Detect which cell encompasses the target text, then output its [X, Y] center coordinate. 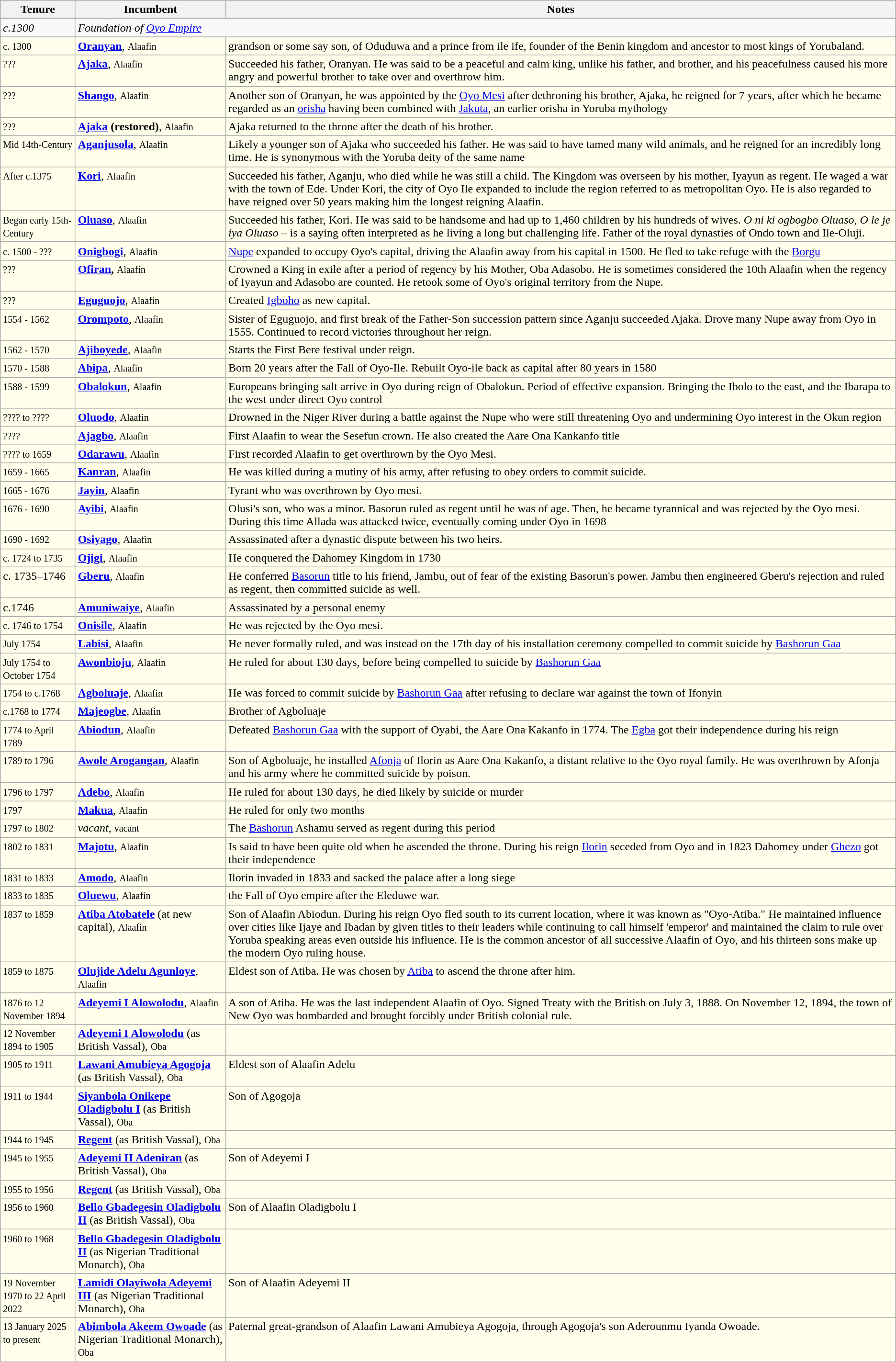
Son of Adeyemi I [561, 1164]
Orompoto, Alaafin [150, 325]
Lamidi Olayiwola Adeyemi III (as Nigerian Traditional Monarch), Oba [150, 1295]
Onisile, Alaafin [150, 625]
Kori, Alaafin [150, 189]
Labisi, Alaafin [150, 643]
Amodo, Alaafin [150, 878]
Lawani Amubieya Agogoja (as British Vassal), Oba [150, 1070]
Makua, Alaafin [150, 810]
Brother of Agboluaje [561, 711]
Adeyemi II Adeniran (as British Vassal), Oba [150, 1164]
1774 to April 1789 [38, 736]
1796 to 1797 [38, 792]
Drowned in the Niger River during a battle against the Nupe who were still threatening Oyo and undermining Oyo interest in the Okun region [561, 417]
the Fall of Oyo empire after the Eleduwe war. [561, 896]
Siyanbola Onikepe Oladigbolu I (as British Vassal), Oba [150, 1109]
Majotu, Alaafin [150, 853]
First recorded Alaafin to get overthrown by the Oyo Mesi. [561, 454]
Majeogbe, Alaafin [150, 711]
12 November 1894 to 1905 [38, 1040]
July 1754 to October 1754 [38, 668]
1833 to 1835 [38, 896]
c. 1735–1746 [38, 582]
Kanran, Alaafin [150, 472]
1562 - 1570 [38, 350]
Tyrant who was overthrown by Oyo mesi. [561, 490]
Ajiboyede, Alaafin [150, 350]
Oluodo, Alaafin [150, 417]
Began early 15th-Century [38, 226]
1911 to 1944 [38, 1109]
1554 - 1562 [38, 325]
Adebo, Alaafin [150, 792]
1797 to 1802 [38, 828]
After c.1375 [38, 189]
Son of Alaafin Oladigbolu I [561, 1214]
Abiodun, Alaafin [150, 736]
1797 [38, 810]
19 November 1970 to 22 April 2022 [38, 1295]
Ojigi, Alaafin [150, 558]
c. 1724 to 1735 [38, 558]
1876 to 12 November 1894 [38, 1008]
Oluewu, Alaafin [150, 896]
Eguguojo, Alaafin [150, 300]
1754 to c.1768 [38, 693]
1659 - 1665 [38, 472]
Atiba Atobatele (at new capital), Alaafin [150, 934]
Nupe expanded to occupy Oyo's capital, driving the Alaafin away from his capital in 1500. He fled to take refuge with the Borgu [561, 251]
Foundation of Oyo Empire [485, 28]
Odarawu, Alaafin [150, 454]
Incumbent [150, 10]
1956 to 1960 [38, 1214]
Shango, Alaafin [150, 101]
Jayin, Alaafin [150, 490]
Eldest son of Atiba. He was chosen by Atiba to ascend the throne after him. [561, 978]
Awonbioju, Alaafin [150, 668]
Abimbola Akeem Owoade (as Nigerian Traditional Monarch), Oba [150, 1339]
Oluaso, Alaafin [150, 226]
c.1300 [38, 28]
Ajaka returned to the throne after the death of his brother. [561, 126]
Ajaka (restored), Alaafin [150, 126]
1905 to 1911 [38, 1070]
Amuniwaiye, Alaafin [150, 607]
1676 - 1690 [38, 515]
Ajaka, Alaafin [150, 71]
1945 to 1955 [38, 1164]
Mid 14th-Century [38, 151]
1690 - 1692 [38, 540]
Adeyemi I Alowolodu, Alaafin [150, 1008]
July 1754 [38, 643]
Ofiran, Alaafin [150, 276]
He conquered the Dahomey Kingdom in 1730 [561, 558]
1955 to 1956 [38, 1189]
Aganjusola, Alaafin [150, 151]
Olujide Adelu Agunloye, Alaafin [150, 978]
Created Igboho as new capital. [561, 300]
He never formally ruled, and was instead on the 17th day of his installation ceremony compelled to commit suicide by Bashorun Gaa [561, 643]
First Alaafin to wear the Sesefun crown. He also created the Aare Ona Kankanfo title [561, 436]
Bello Gbadegesin Oladigbolu II (as British Vassal), Oba [150, 1214]
1837 to 1859 [38, 934]
1570 - 1588 [38, 368]
1588 - 1599 [38, 393]
1944 to 1945 [38, 1140]
Ilorin invaded in 1833 and sacked the palace after a long siege [561, 878]
1665 - 1676 [38, 490]
13 January 2025 to present [38, 1339]
Ayibi, Alaafin [150, 515]
Eldest son of Alaafin Adelu [561, 1070]
Awole Arogangan, Alaafin [150, 767]
Bello Gbadegesin Oladigbolu II (as Nigerian Traditional Monarch), Oba [150, 1251]
Starts the First Bere festival under reign. [561, 350]
1859 to 1875 [38, 978]
Gberu, Alaafin [150, 582]
He was rejected by the Oyo mesi. [561, 625]
vacant, vacant [150, 828]
???? [38, 436]
Adeyemi I Alowolodu (as British Vassal), Oba [150, 1040]
Oranyan, Alaafin [150, 46]
Son of Alaafin Adeyemi II [561, 1295]
Abipa, Alaafin [150, 368]
He was killed during a mutiny of his army, after refusing to obey orders to commit suicide. [561, 472]
Notes [561, 10]
c. 1746 to 1754 [38, 625]
???? to ???? [38, 417]
c. 1500 - ??? [38, 251]
1789 to 1796 [38, 767]
Obalokun, Alaafin [150, 393]
The Bashorun Ashamu served as regent during this period [561, 828]
Assassinated by a personal enemy [561, 607]
Paternal great-grandson of Alaafin Lawani Amubieya Agogoja, through Agogoja's son Aderounmu Iyanda Owoade. [561, 1339]
1960 to 1968 [38, 1251]
Assassinated after a dynastic dispute between his two heirs. [561, 540]
Son of Agogoja [561, 1109]
c.1768 to 1774 [38, 711]
He ruled for about 130 days, before being compelled to suicide by Bashorun Gaa [561, 668]
Osiyago, Alaafin [150, 540]
Ajagbo, Alaafin [150, 436]
grandson or some say son, of Oduduwa and a prince from ile ife, founder of the Benin kingdom and ancestor to most kings of Yorubaland. [561, 46]
c. 1300 [38, 46]
c.1746 [38, 607]
1802 to 1831 [38, 853]
1831 to 1833 [38, 878]
Tenure [38, 10]
Defeated Bashorun Gaa with the support of Oyabi, the Aare Ona Kakanfo in 1774. The Egba got their independence during his reign [561, 736]
He was forced to commit suicide by Bashorun Gaa after refusing to declare war against the town of Ifonyin [561, 693]
He ruled for only two months [561, 810]
???? to 1659 [38, 454]
Onigbogi, Alaafin [150, 251]
Agboluaje, Alaafin [150, 693]
He ruled for about 130 days, he died likely by suicide or murder [561, 792]
Born 20 years after the Fall of Oyo-Ile. Rebuilt Oyo-ile back as capital after 80 years in 1580 [561, 368]
